Return (x, y) of the center of cell containing provided text 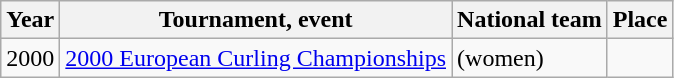
National team (530, 20)
2000 European Curling Championships (256, 58)
Year (30, 20)
2000 (30, 58)
Place (640, 20)
Tournament, event (256, 20)
(women) (530, 58)
